From the cell containing the given text, extract its center point as (x, y) coordinate. 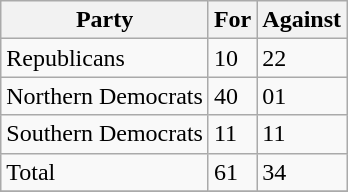
61 (232, 172)
Against (302, 20)
Republicans (105, 58)
Total (105, 172)
Party (105, 20)
10 (232, 58)
01 (302, 96)
40 (232, 96)
34 (302, 172)
Northern Democrats (105, 96)
For (232, 20)
22 (302, 58)
Southern Democrats (105, 134)
